Provide the [x, y] coordinate of the cell's center where the given text is located.  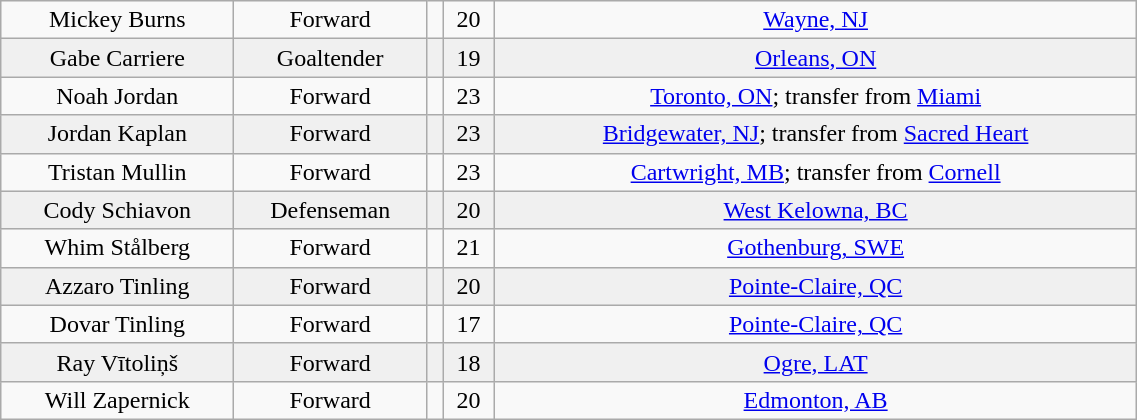
Wayne, NJ [815, 20]
Cody Schiavon [118, 210]
Gabe Carriere [118, 58]
Noah Jordan [118, 96]
Gothenburg, SWE [815, 248]
Dovar Tinling [118, 324]
Jordan Kaplan [118, 134]
17 [469, 324]
Ray Vītoliņš [118, 362]
19 [469, 58]
Whim Stålberg [118, 248]
Goaltender [330, 58]
18 [469, 362]
Orleans, ON [815, 58]
Ogre, LAT [815, 362]
West Kelowna, BC [815, 210]
Defenseman [330, 210]
Azzaro Tinling [118, 286]
Toronto, ON; transfer from Miami [815, 96]
Tristan Mullin [118, 172]
Edmonton, AB [815, 400]
Will Zapernick [118, 400]
21 [469, 248]
Bridgewater, NJ; transfer from Sacred Heart [815, 134]
Mickey Burns [118, 20]
Cartwright, MB; transfer from Cornell [815, 172]
